Locate the cell with the specified text and output its (x, y) center coordinate. 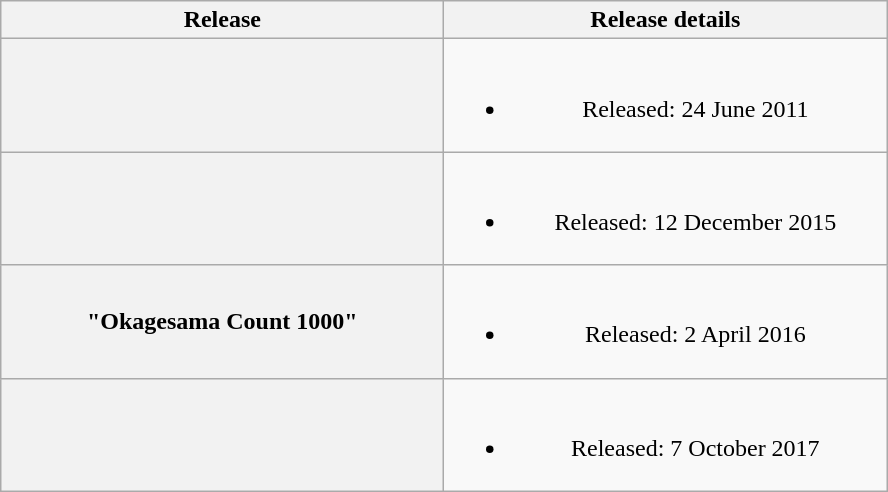
Released: 24 June 2011 (666, 96)
Released: 12 December 2015 (666, 208)
Release details (666, 20)
Released: 2 April 2016 (666, 322)
Released: 7 October 2017 (666, 434)
Release (222, 20)
"Okagesama Count 1000" (222, 322)
